For the text-containing cell, return its midpoint in [x, y] coordinate format. 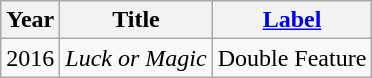
Title [136, 20]
Double Feature [292, 58]
Year [30, 20]
Luck or Magic [136, 58]
Label [292, 20]
2016 [30, 58]
